Capture the cell that displays the provided text and extract its (X, Y) central coordinate. 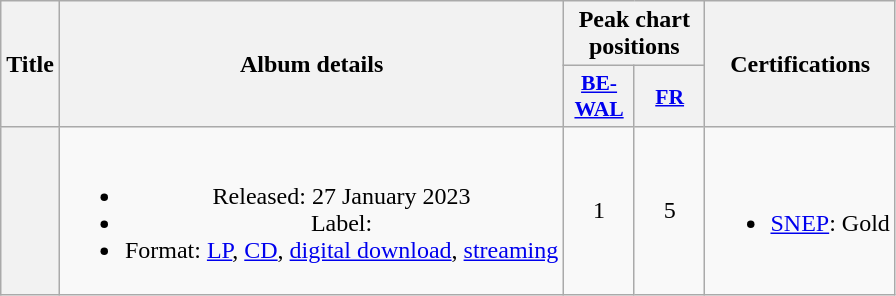
BE-WAL (600, 96)
FR (670, 96)
1 (600, 210)
Certifications (800, 64)
Album details (311, 64)
Peak chart positions (634, 34)
Released: 27 January 2023Label: Format: LP, CD, digital download, streaming (311, 210)
SNEP: Gold (800, 210)
Title (30, 64)
5 (670, 210)
